Find where the given text appears and provide that cell's center as (x, y) coordinate. 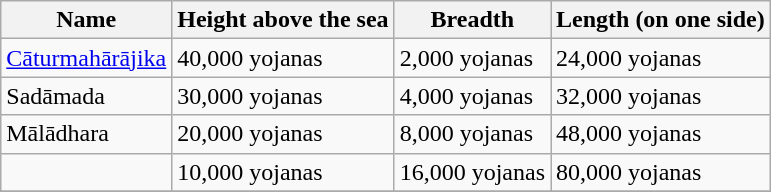
8,000 yojanas (472, 134)
2,000 yojanas (472, 58)
32,000 yojanas (660, 96)
Height above the sea (283, 20)
4,000 yojanas (472, 96)
48,000 yojanas (660, 134)
Cāturmahārājika (86, 58)
40,000 yojanas (283, 58)
24,000 yojanas (660, 58)
20,000 yojanas (283, 134)
16,000 yojanas (472, 172)
10,000 yojanas (283, 172)
Length (on one side) (660, 20)
Breadth (472, 20)
Sadāmada (86, 96)
80,000 yojanas (660, 172)
30,000 yojanas (283, 96)
Mālādhara (86, 134)
Name (86, 20)
